Identify which cell holds the provided text, then report its (x, y) central coordinate. 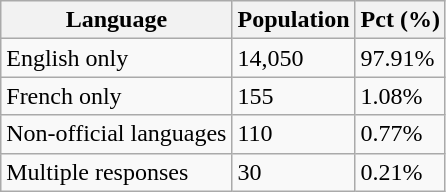
14,050 (294, 58)
0.77% (400, 134)
97.91% (400, 58)
Language (116, 20)
Non-official languages (116, 134)
French only (116, 96)
Pct (%) (400, 20)
155 (294, 96)
1.08% (400, 96)
110 (294, 134)
Multiple responses (116, 172)
Population (294, 20)
30 (294, 172)
English only (116, 58)
0.21% (400, 172)
